Find where the given text appears and provide that cell's center as [x, y] coordinate. 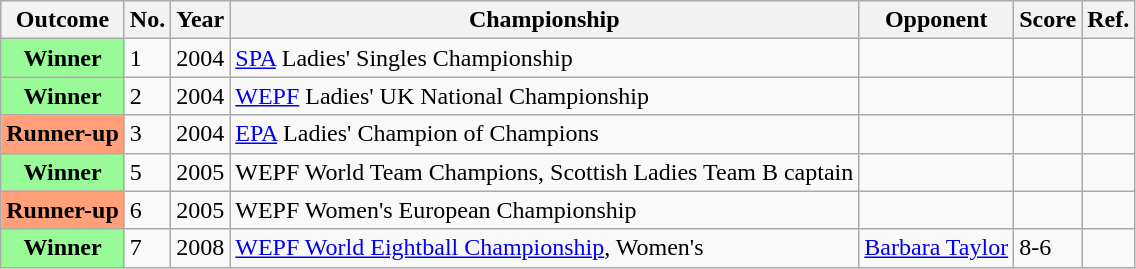
Score [1048, 20]
WEPF World Team Champions, Scottish Ladies Team B captain [544, 172]
WEPF Women's European Championship [544, 210]
6 [147, 210]
WEPF Ladies' UK National Championship [544, 96]
Barbara Taylor [936, 248]
5 [147, 172]
8-6 [1048, 248]
2008 [200, 248]
WEPF World Eightball Championship, Women's [544, 248]
1 [147, 58]
Outcome [63, 20]
3 [147, 134]
EPA Ladies' Champion of Champions [544, 134]
Opponent [936, 20]
SPA Ladies' Singles Championship [544, 58]
Year [200, 20]
7 [147, 248]
2 [147, 96]
Ref. [1108, 20]
Championship [544, 20]
No. [147, 20]
